Detect which cell encompasses the target text, then output its [x, y] center coordinate. 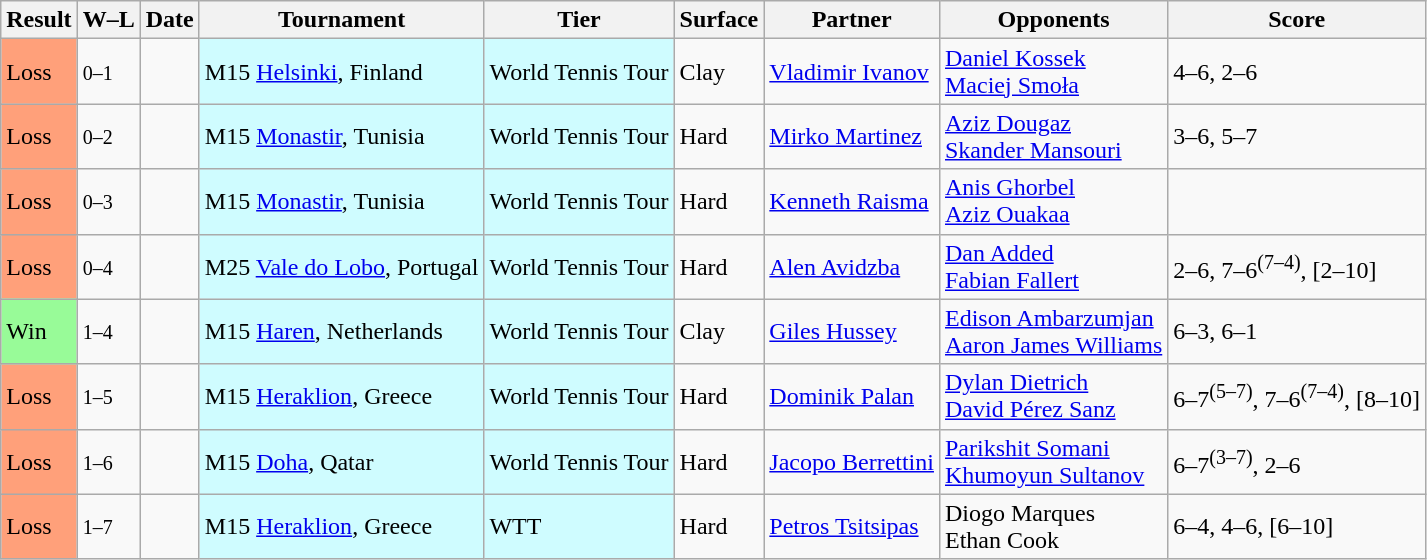
0–1 [108, 72]
Alen Avidzba [852, 266]
6–4, 4–6, [6–10] [1297, 526]
Anis Ghorbel Aziz Ouakaa [1053, 202]
1–6 [108, 462]
Partner [852, 20]
Tier [579, 20]
M15 Haren, Netherlands [342, 332]
1–5 [108, 396]
0–2 [108, 136]
Dan Added Fabian Fallert [1053, 266]
Opponents [1053, 20]
3–6, 5–7 [1297, 136]
Diogo Marques Ethan Cook [1053, 526]
Win [39, 332]
Aziz Dougaz Skander Mansouri [1053, 136]
Parikshit Somani Khumoyun Sultanov [1053, 462]
6–7(5–7), 7–6(7–4), [8–10] [1297, 396]
0–4 [108, 266]
Mirko Martinez [852, 136]
Daniel Kossek Maciej Smoła [1053, 72]
WTT [579, 526]
1–7 [108, 526]
Result [39, 20]
Petros Tsitsipas [852, 526]
Score [1297, 20]
M15 Helsinki, Finland [342, 72]
1–4 [108, 332]
Vladimir Ivanov [852, 72]
Surface [719, 20]
M25 Vale do Lobo, Portugal [342, 266]
6–3, 6–1 [1297, 332]
2–6, 7–6(7–4), [2–10] [1297, 266]
4–6, 2–6 [1297, 72]
Dylan Dietrich David Pérez Sanz [1053, 396]
0–3 [108, 202]
Kenneth Raisma [852, 202]
Edison Ambarzumjan Aaron James Williams [1053, 332]
Tournament [342, 20]
Date [170, 20]
Dominik Palan [852, 396]
Giles Hussey [852, 332]
M15 Doha, Qatar [342, 462]
6–7(3–7), 2–6 [1297, 462]
Jacopo Berrettini [852, 462]
W–L [108, 20]
